Scan for the cell matching the given text and deliver its (x, y) coordinate at center. 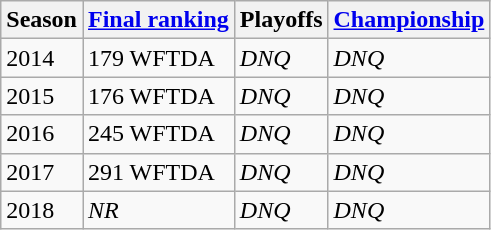
2017 (42, 172)
Season (42, 20)
Final ranking (158, 20)
245 WFTDA (158, 134)
Playoffs (281, 20)
2016 (42, 134)
179 WFTDA (158, 58)
NR (158, 210)
Championship (409, 20)
2015 (42, 96)
2014 (42, 58)
176 WFTDA (158, 96)
291 WFTDA (158, 172)
2018 (42, 210)
